From the cell containing the given text, extract its center point as (X, Y) coordinate. 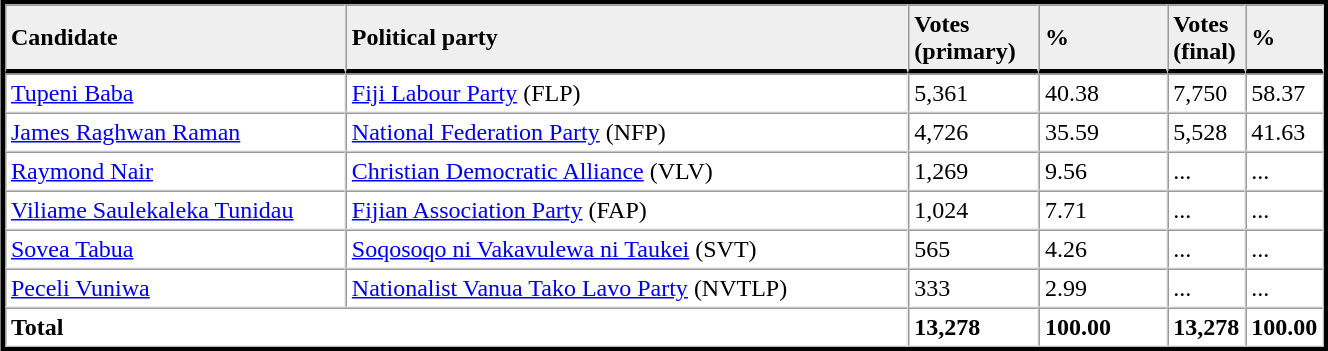
Candidate (176, 38)
1,024 (974, 210)
Votes(primary) (974, 38)
James Raghwan Raman (176, 132)
Fiji Labour Party (FLP) (627, 94)
Political party (627, 38)
565 (974, 250)
333 (974, 288)
58.37 (1284, 94)
7,750 (1206, 94)
40.38 (1103, 94)
Soqosoqo ni Vakavulewa ni Taukei (SVT) (627, 250)
Viliame Saulekaleka Tunidau (176, 210)
Total (456, 328)
41.63 (1284, 132)
9.56 (1103, 172)
Christian Democratic Alliance (VLV) (627, 172)
National Federation Party (NFP) (627, 132)
Peceli Vuniwa (176, 288)
4.26 (1103, 250)
5,361 (974, 94)
4,726 (974, 132)
1,269 (974, 172)
Fijian Association Party (FAP) (627, 210)
Raymond Nair (176, 172)
Tupeni Baba (176, 94)
Sovea Tabua (176, 250)
2.99 (1103, 288)
5,528 (1206, 132)
7.71 (1103, 210)
35.59 (1103, 132)
Votes(final) (1206, 38)
Nationalist Vanua Tako Lavo Party (NVTLP) (627, 288)
